Find where the given text appears and provide that cell's center as (x, y) coordinate. 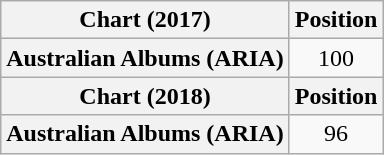
96 (336, 134)
100 (336, 58)
Chart (2017) (145, 20)
Chart (2018) (145, 96)
